Extract the [x, y] coordinate from the center of the cell holding the provided text.  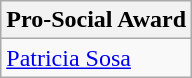
Pro-Social Award [96, 20]
Patricia Sosa [96, 58]
